Detect which cell encompasses the target text, then output its [X, Y] center coordinate. 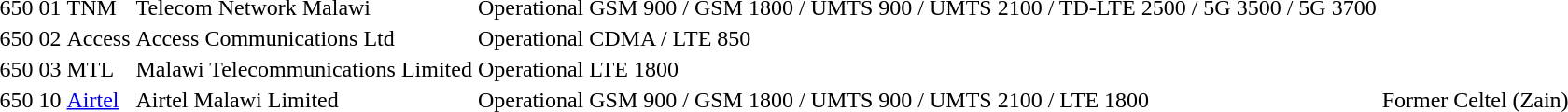
CDMA / LTE 850 [983, 38]
02 [50, 38]
Access Communications Ltd [304, 38]
03 [50, 69]
MTL [99, 69]
Access [99, 38]
LTE 1800 [983, 69]
Malawi Telecommunications Limited [304, 69]
